Capture the cell that displays the provided text and extract its [X, Y] central coordinate. 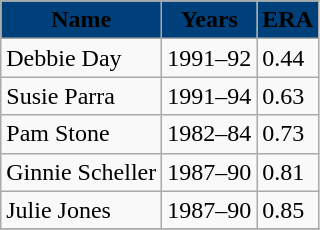
1991–94 [210, 96]
Ginnie Scheller [82, 172]
0.44 [288, 58]
Debbie Day [82, 58]
0.73 [288, 134]
Years [210, 20]
0.85 [288, 210]
0.63 [288, 96]
1982–84 [210, 134]
ERA [288, 20]
Susie Parra [82, 96]
0.81 [288, 172]
Pam Stone [82, 134]
Name [82, 20]
1991–92 [210, 58]
Julie Jones [82, 210]
